Extract the (x, y) coordinate from the center of the cell holding the provided text.  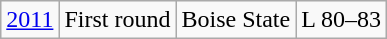
Boise State (236, 20)
First round (118, 20)
L 80–83 (342, 20)
2011 (30, 20)
